Search for the cell housing the specified text and yield its [x, y] center coordinate. 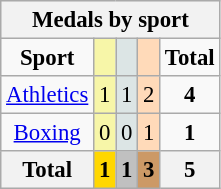
3 [149, 170]
Sport [48, 58]
Boxing [48, 133]
5 [190, 170]
Medals by sport [110, 20]
4 [190, 95]
2 [149, 95]
Athletics [48, 95]
